Scan for the cell matching the given text and deliver its [X, Y] coordinate at center. 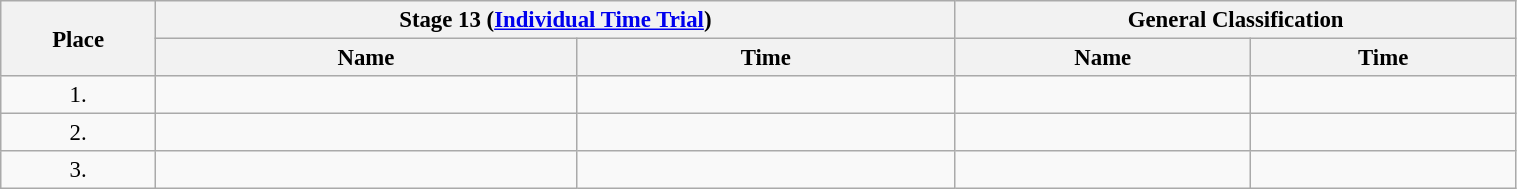
1. [78, 95]
General Classification [1236, 20]
3. [78, 170]
2. [78, 133]
Stage 13 (Individual Time Trial) [555, 20]
Place [78, 38]
